Extract the [x, y] coordinate from the center of the cell holding the provided text.  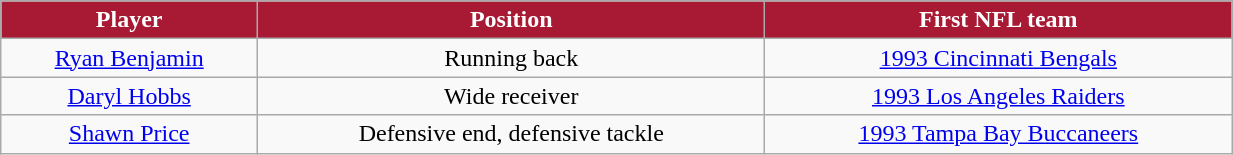
Running back [512, 58]
Ryan Benjamin [130, 58]
1993 Tampa Bay Buccaneers [998, 134]
Player [130, 20]
1993 Los Angeles Raiders [998, 96]
Wide receiver [512, 96]
1993 Cincinnati Bengals [998, 58]
Daryl Hobbs [130, 96]
Defensive end, defensive tackle [512, 134]
Shawn Price [130, 134]
First NFL team [998, 20]
Position [512, 20]
